Extract the [x, y] coordinate from the center of the cell holding the provided text.  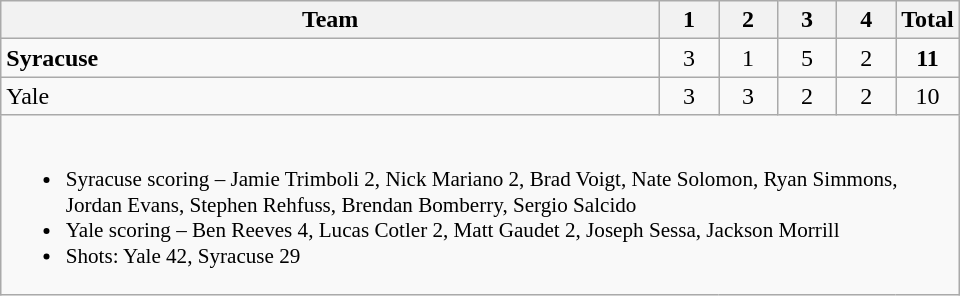
10 [928, 96]
Yale [330, 96]
Syracuse [330, 58]
Total [928, 20]
4 [866, 20]
11 [928, 58]
Team [330, 20]
5 [808, 58]
